Return the (X, Y) coordinate for the center point of the cell that contains the specified text.  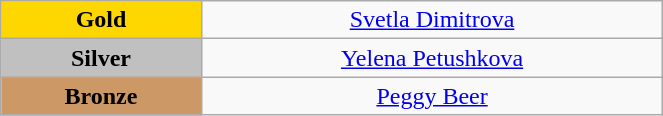
Yelena Petushkova (432, 58)
Svetla Dimitrova (432, 20)
Gold (101, 20)
Bronze (101, 96)
Silver (101, 58)
Peggy Beer (432, 96)
